Search for the cell housing the specified text and yield its (X, Y) center coordinate. 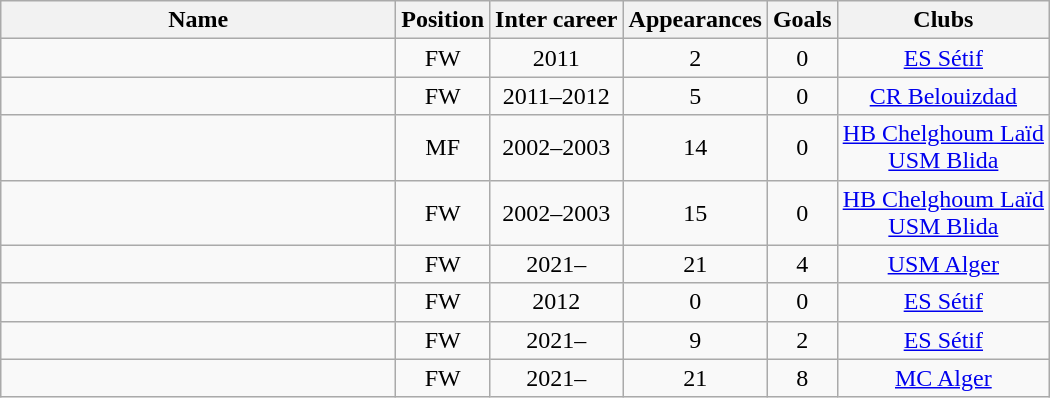
Goals (802, 20)
4 (802, 264)
Position (443, 20)
CR Belouizdad (943, 96)
Clubs (943, 20)
14 (695, 148)
Name (198, 20)
5 (695, 96)
2012 (556, 302)
15 (695, 212)
Appearances (695, 20)
MC Alger (943, 378)
8 (802, 378)
MF (443, 148)
9 (695, 340)
2011–2012 (556, 96)
2011 (556, 58)
USM Alger (943, 264)
Inter career (556, 20)
